Extract the (x, y) coordinate from the center of the cell holding the provided text.  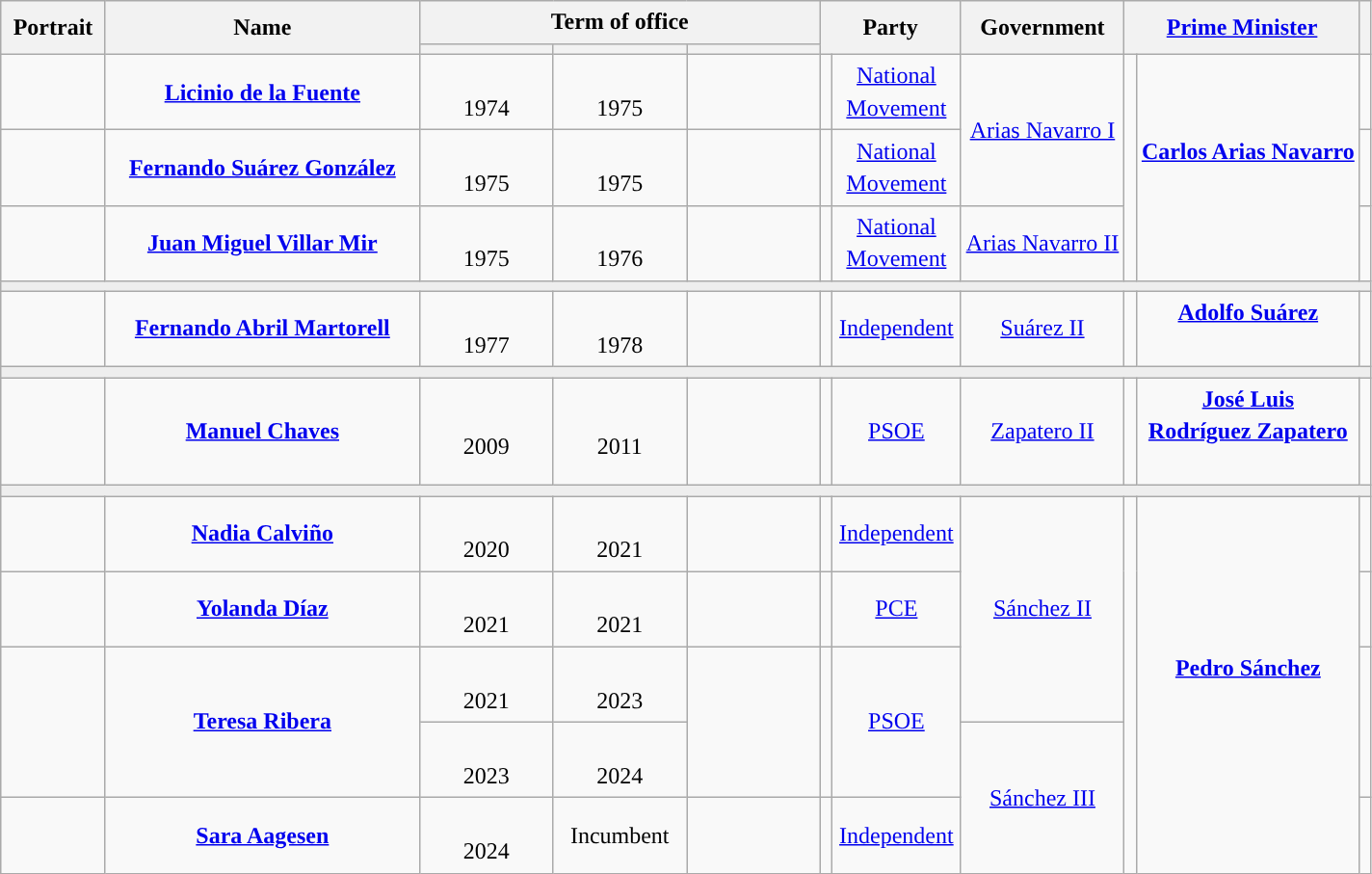
Adolfo Suárez (1248, 329)
2009 (486, 432)
Carlos Arias Navarro (1248, 168)
Name (262, 28)
Fernando Suárez González (262, 168)
Arias Navarro II (1042, 243)
Juan Miguel Villar Mir (262, 243)
2011 (620, 432)
1978 (620, 329)
1976 (620, 243)
Sánchez II (1042, 609)
Nadia Calviño (262, 534)
Zapatero II (1042, 432)
Portrait (54, 28)
Pedro Sánchez (1248, 684)
Sánchez III (1042, 798)
1974 (486, 92)
José LuisRodríguez Zapatero (1248, 432)
PCE (897, 609)
Manuel Chaves (262, 432)
Prime Minister (1242, 28)
2020 (486, 534)
Fernando Abril Martorell (262, 329)
Sara Aagesen (262, 835)
Incumbent (620, 835)
Government (1042, 28)
Teresa Ribera (262, 723)
Licinio de la Fuente (262, 92)
Term of office (620, 23)
1977 (486, 329)
Suárez II (1042, 329)
Yolanda Díaz (262, 609)
Party (890, 28)
Arias Navarro I (1042, 129)
